Search for the cell housing the specified text and yield its (x, y) center coordinate. 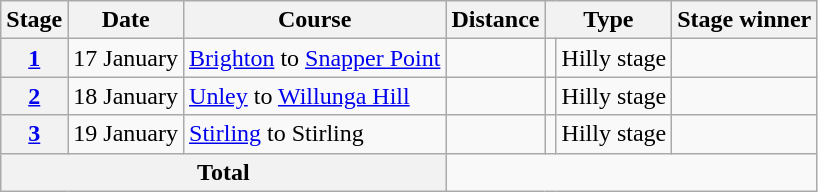
Brighton to Snapper Point (315, 58)
Date (126, 20)
Stage winner (744, 20)
Total (224, 172)
Course (315, 20)
Unley to Willunga Hill (315, 96)
17 January (126, 58)
Stage (34, 20)
Distance (496, 20)
18 January (126, 96)
2 (34, 96)
19 January (126, 134)
Stirling to Stirling (315, 134)
Type (608, 20)
1 (34, 58)
3 (34, 134)
